Search for the cell housing the specified text and yield its [x, y] center coordinate. 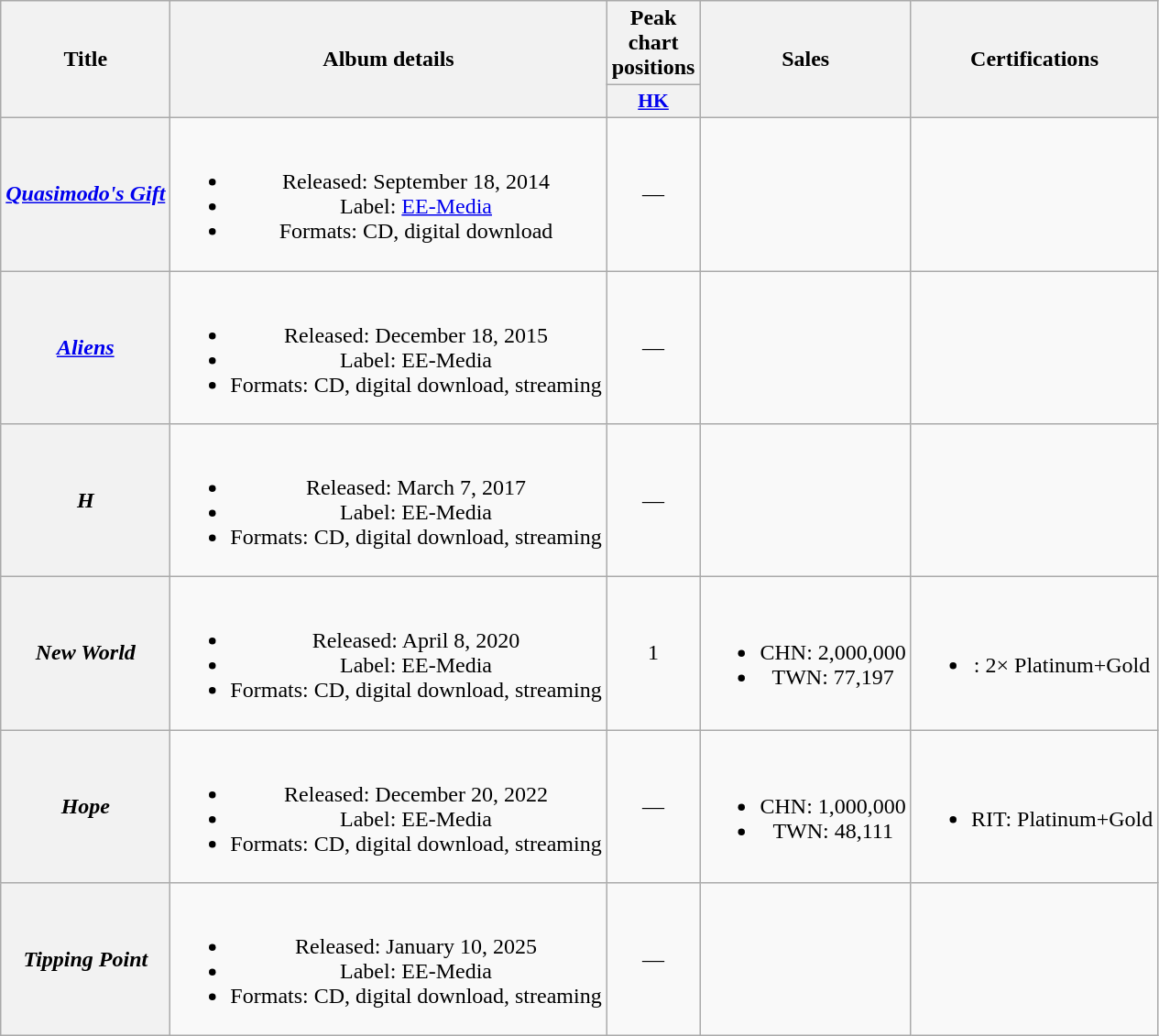
New World [86, 654]
Hope [86, 806]
Album details [388, 60]
H [86, 500]
Released: January 10, 2025Label: EE-MediaFormats: CD, digital download, streaming [388, 960]
Peak chart positions [653, 43]
Released: March 7, 2017Label: EE-MediaFormats: CD, digital download, streaming [388, 500]
CHN: 1,000,000 TWN: 48,111 [805, 806]
Quasimodo's Gift [86, 194]
Tipping Point [86, 960]
Released: December 20, 2022Label: EE-MediaFormats: CD, digital download, streaming [388, 806]
HK [653, 102]
CHN: 2,000,000 TWN: 77,197 [805, 654]
1 [653, 654]
Aliens [86, 348]
Title [86, 60]
Certifications [1033, 60]
Sales [805, 60]
Released: April 8, 2020Label: EE-MediaFormats: CD, digital download, streaming [388, 654]
Released: December 18, 2015Label: EE-MediaFormats: CD, digital download, streaming [388, 348]
: 2× Platinum+Gold [1033, 654]
Released: September 18, 2014Label: EE-MediaFormats: CD, digital download [388, 194]
RIT: Platinum+Gold [1033, 806]
